Output the [X, Y] coordinate of the center of the cell containing the given text.  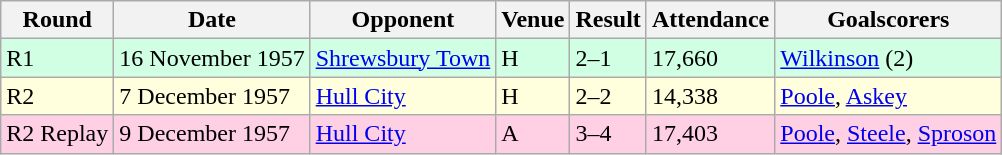
Attendance [710, 20]
2–2 [608, 96]
Shrewsbury Town [403, 58]
17,660 [710, 58]
14,338 [710, 96]
Goalscorers [888, 20]
Opponent [403, 20]
2–1 [608, 58]
R2 [58, 96]
Round [58, 20]
16 November 1957 [212, 58]
3–4 [608, 134]
7 December 1957 [212, 96]
9 December 1957 [212, 134]
Poole, Askey [888, 96]
R2 Replay [58, 134]
Poole, Steele, Sproson [888, 134]
17,403 [710, 134]
Wilkinson (2) [888, 58]
Date [212, 20]
Result [608, 20]
Venue [533, 20]
A [533, 134]
R1 [58, 58]
